For the text-containing cell, return its midpoint in [x, y] coordinate format. 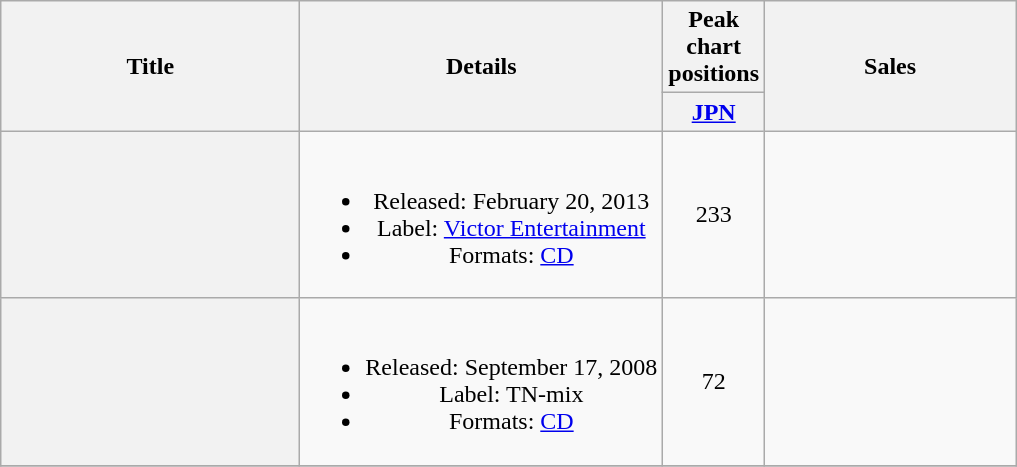
JPN [714, 112]
Released: September 17, 2008Label: TN-mixFormats: CD [482, 382]
233 [714, 214]
Peak chart positions [714, 47]
72 [714, 382]
Details [482, 66]
Title [150, 66]
Sales [890, 66]
Released: February 20, 2013Label: Victor EntertainmentFormats: CD [482, 214]
